Pinpoint the cell where the given text exists, returning its (X, Y) midpoint coordinate. 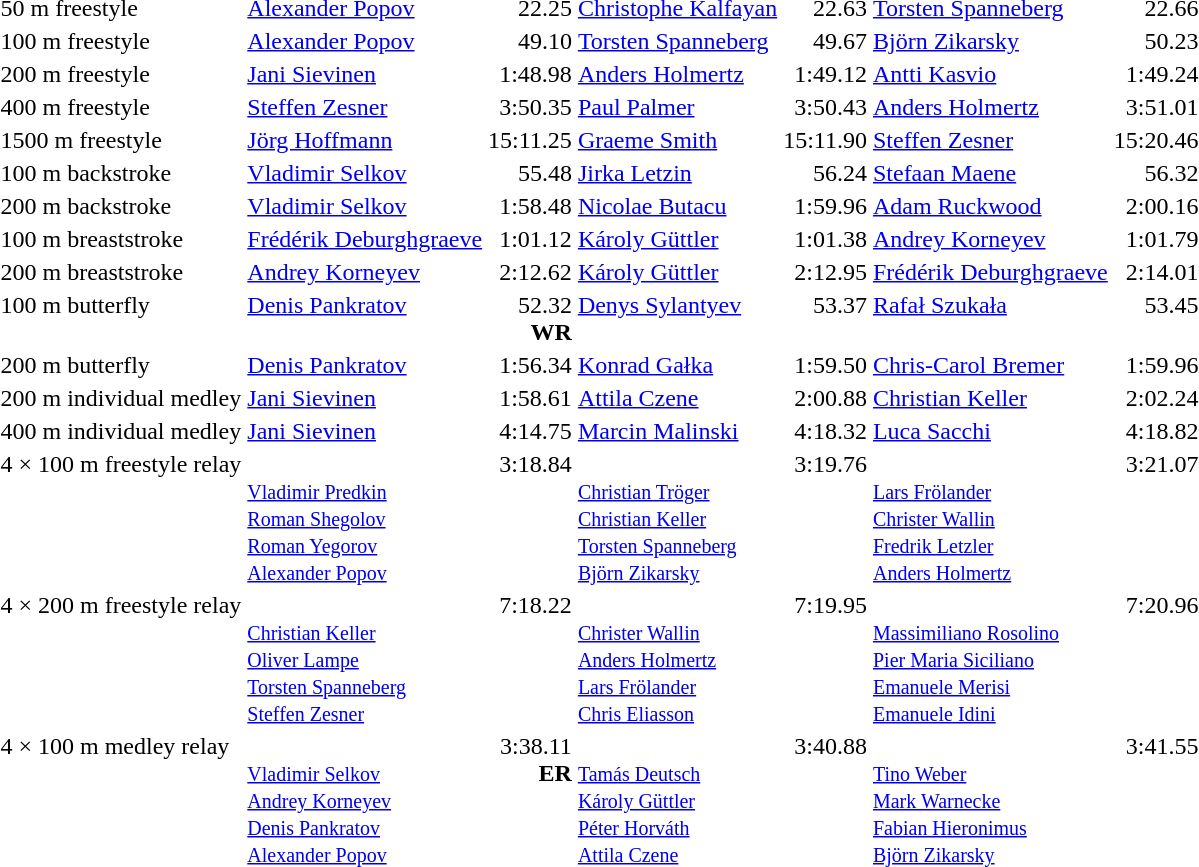
Antti Kasvio (990, 74)
1:58.61 (530, 398)
2:00.88 (826, 398)
3:50.43 (826, 107)
Nicolae Butacu (677, 206)
Alexander Popov (365, 41)
Christian Keller (990, 398)
Adam Ruckwood (990, 206)
Christian TrögerChristian KellerTorsten SpannebergBjörn Zikarsky (677, 518)
1:59.96 (826, 206)
7:19.95 (826, 659)
Lars FrölanderChrister WallinFredrik LetzlerAnders Holmertz (990, 518)
52.32WR (530, 318)
3:19.76 (826, 518)
Stefaan Maene (990, 173)
56.24 (826, 173)
1:49.12 (826, 74)
Rafał Szukała (990, 318)
1:56.34 (530, 365)
Jörg Hoffmann (365, 140)
15:11.25 (530, 140)
Torsten Spanneberg (677, 41)
Denys Sylantyev (677, 318)
7:18.22 (530, 659)
Christer WallinAnders HolmertzLars FrölanderChris Eliasson (677, 659)
Marcin Malinski (677, 431)
Massimiliano RosolinoPier Maria SicilianoEmanuele MerisiEmanuele Idini (990, 659)
Vladimir PredkinRoman ShegolovRoman YegorovAlexander Popov (365, 518)
Luca Sacchi (990, 431)
Paul Palmer (677, 107)
Graeme Smith (677, 140)
4:18.32 (826, 431)
1:59.50 (826, 365)
49.10 (530, 41)
Jirka Letzin (677, 173)
1:58.48 (530, 206)
3:18.84 (530, 518)
53.37 (826, 318)
55.48 (530, 173)
4:14.75 (530, 431)
Björn Zikarsky (990, 41)
15:11.90 (826, 140)
2:12.95 (826, 272)
Chris-Carol Bremer (990, 365)
1:48.98 (530, 74)
2:12.62 (530, 272)
Attila Czene (677, 398)
1:01.38 (826, 239)
Christian KellerOliver LampeTorsten SpannebergSteffen Zesner (365, 659)
1:01.12 (530, 239)
49.67 (826, 41)
Konrad Gałka (677, 365)
3:50.35 (530, 107)
